Return [X, Y] of the center of cell containing provided text 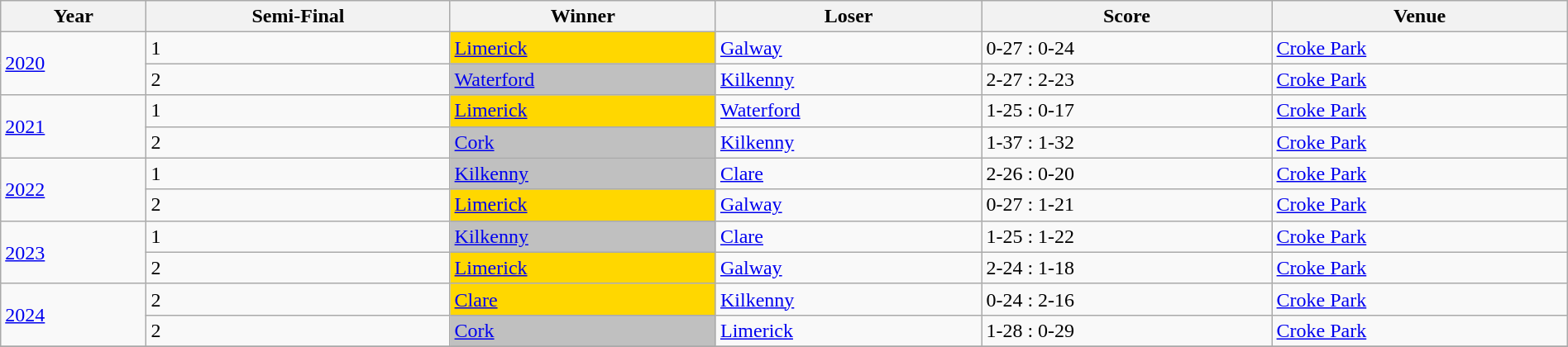
Score [1126, 17]
0-27 : 0-24 [1126, 48]
1-28 : 0-29 [1126, 330]
Year [74, 17]
2023 [74, 252]
Venue [1419, 17]
1-25 : 1-22 [1126, 236]
1-37 : 1-32 [1126, 142]
2-26 : 0-20 [1126, 173]
2-24 : 1-18 [1126, 268]
2020 [74, 64]
2024 [74, 315]
0-24 : 2-16 [1126, 299]
0-27 : 1-21 [1126, 205]
Loser [849, 17]
Winner [582, 17]
2-27 : 2-23 [1126, 79]
2022 [74, 189]
1-25 : 0-17 [1126, 111]
2021 [74, 126]
Semi-Final [298, 17]
